Capture the cell that displays the provided text and extract its [X, Y] central coordinate. 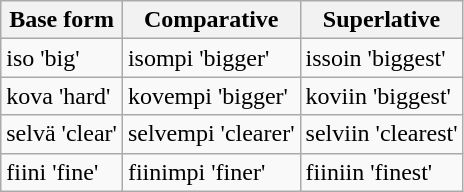
Base form [62, 20]
fiini 'fine' [62, 172]
fiiniin 'finest' [382, 172]
selvempi 'clearer' [211, 134]
iso 'big' [62, 58]
isompi 'bigger' [211, 58]
Comparative [211, 20]
koviin 'biggest' [382, 96]
selviin 'clearest' [382, 134]
issoin 'biggest' [382, 58]
kovempi 'bigger' [211, 96]
fiinimpi 'finer' [211, 172]
selvä 'clear' [62, 134]
kova 'hard' [62, 96]
Superlative [382, 20]
